Return [X, Y] of the center of cell containing provided text 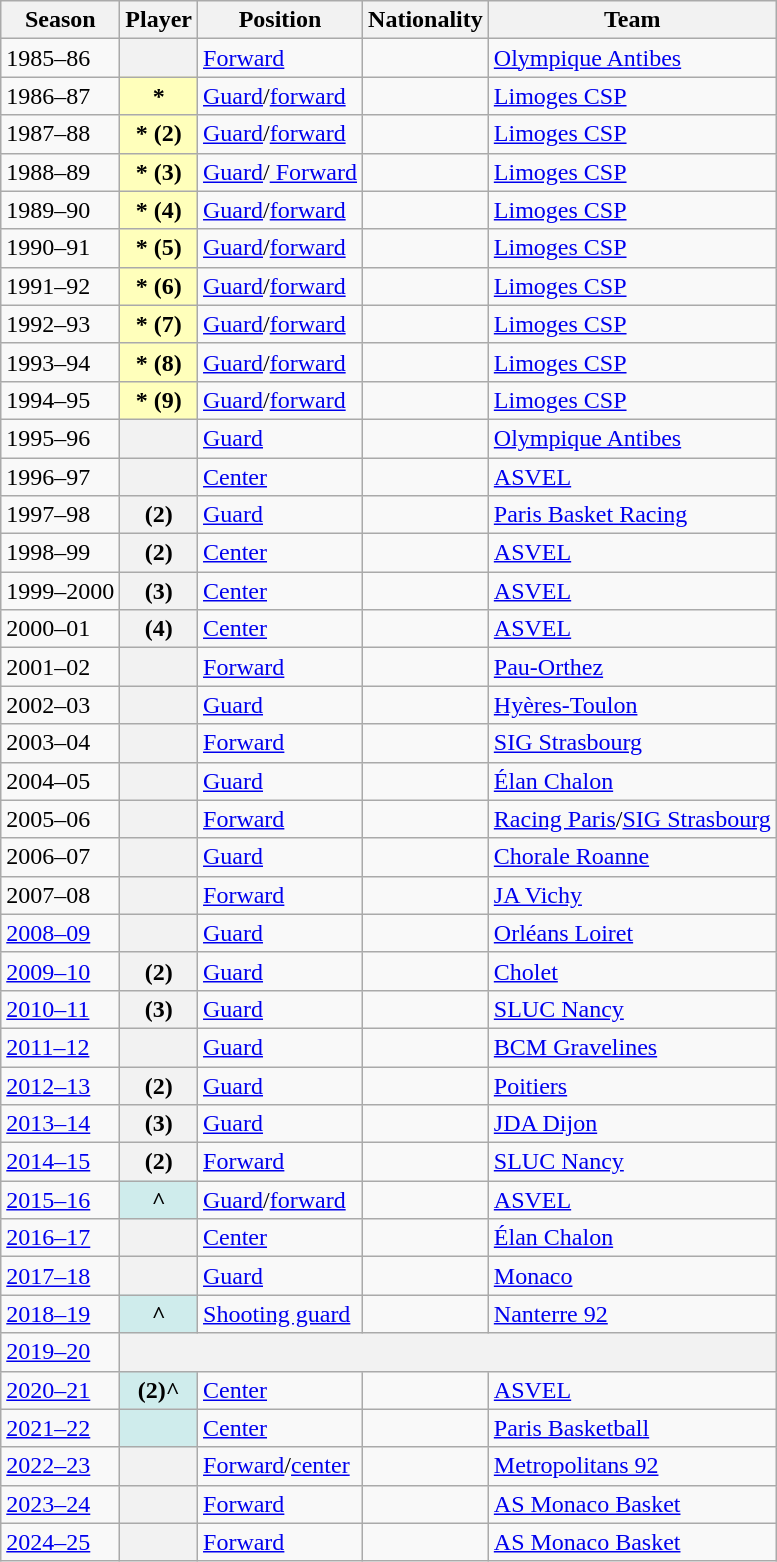
1999–2000 [60, 591]
Team [632, 20]
Monaco [632, 1276]
Nanterre 92 [632, 1314]
(4) [159, 629]
Forward/center [280, 1466]
2018–19 [60, 1314]
2021–22 [60, 1428]
2003–04 [60, 743]
1996–97 [60, 477]
* (3) [159, 172]
1987–88 [60, 134]
1991–92 [60, 286]
1994–95 [60, 400]
2012–13 [60, 1085]
Hyères-Toulon [632, 705]
2024–25 [60, 1542]
2006–07 [60, 857]
* (6) [159, 286]
1995–96 [60, 438]
1992–93 [60, 324]
* [159, 96]
1986–87 [60, 96]
BCM Gravelines [632, 1047]
2023–24 [60, 1504]
2014–15 [60, 1162]
2017–18 [60, 1276]
1988–89 [60, 172]
Pau-Orthez [632, 667]
Position [280, 20]
Player [159, 20]
JDA Dijon [632, 1124]
JA Vichy [632, 895]
2022–23 [60, 1466]
1989–90 [60, 210]
* (9) [159, 400]
* (7) [159, 324]
2020–21 [60, 1390]
2009–10 [60, 971]
Poitiers [632, 1085]
1993–94 [60, 362]
1998–99 [60, 553]
Metropolitans 92 [632, 1466]
2002–03 [60, 705]
1990–91 [60, 248]
2015–16 [60, 1200]
2007–08 [60, 895]
1985–86 [60, 58]
Season [60, 20]
* (5) [159, 248]
2000–01 [60, 629]
2004–05 [60, 781]
Racing Paris/SIG Strasbourg [632, 819]
2008–09 [60, 933]
* (8) [159, 362]
2001–02 [60, 667]
Orléans Loiret [632, 933]
Paris Basketball [632, 1428]
* (4) [159, 210]
2010–11 [60, 1009]
Guard/ Forward [280, 172]
* (2) [159, 134]
2019–20 [60, 1352]
SIG Strasbourg [632, 743]
(2)^ [159, 1390]
2011–12 [60, 1047]
2016–17 [60, 1238]
1997–98 [60, 515]
Shooting guard [280, 1314]
Cholet [632, 971]
Paris Basket Racing [632, 515]
Chorale Roanne [632, 857]
2013–14 [60, 1124]
2005–06 [60, 819]
Nationality [426, 20]
